Return the [X, Y] coordinate for the center point of the cell that contains the specified text.  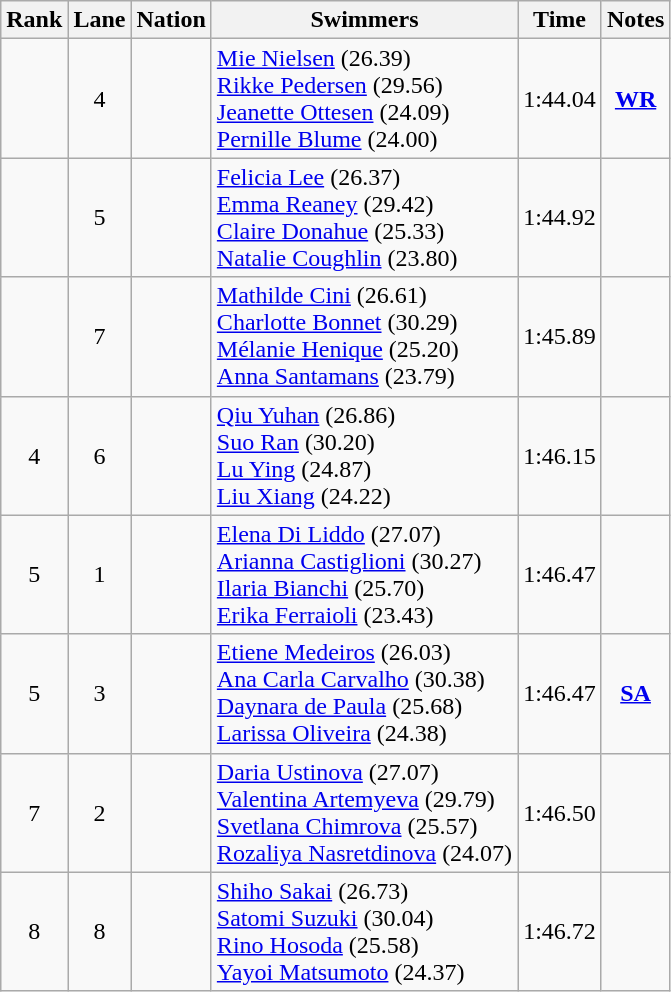
Mathilde Cini (26.61)Charlotte Bonnet (30.29)Mélanie Henique (25.20)Anna Santamans (23.79) [364, 336]
Time [560, 20]
Nation [171, 20]
1:46.15 [560, 456]
1:45.89 [560, 336]
6 [100, 456]
Daria Ustinova (27.07)Valentina Artemyeva (29.79)Svetlana Chimrova (25.57)Rozaliya Nasretdinova (24.07) [364, 812]
Swimmers [364, 20]
1:46.50 [560, 812]
Lane [100, 20]
Shiho Sakai (26.73)Satomi Suzuki (30.04)Rino Hosoda (25.58)Yayoi Matsumoto (24.37) [364, 932]
1:44.04 [560, 98]
3 [100, 694]
Mie Nielsen (26.39)Rikke Pedersen (29.56)Jeanette Ottesen (24.09)Pernille Blume (24.00) [364, 98]
1 [100, 574]
Etiene Medeiros (26.03)Ana Carla Carvalho (30.38)Daynara de Paula (25.68)Larissa Oliveira (24.38) [364, 694]
Elena Di Liddo (27.07)Arianna Castiglioni (30.27)Ilaria Bianchi (25.70)Erika Ferraioli (23.43) [364, 574]
Qiu Yuhan (26.86)Suo Ran (30.20)Lu Ying (24.87)Liu Xiang (24.22) [364, 456]
1:44.92 [560, 218]
Rank [34, 20]
SA [635, 694]
1:46.72 [560, 932]
WR [635, 98]
Notes [635, 20]
Felicia Lee (26.37)Emma Reaney (29.42)Claire Donahue (25.33)Natalie Coughlin (23.80) [364, 218]
2 [100, 812]
